For the text-containing cell, return its midpoint in [x, y] coordinate format. 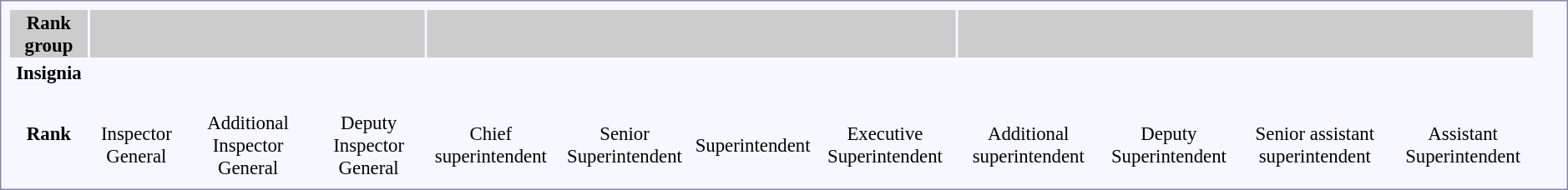
Deputy Superintendent [1169, 133]
Deputy Inspector General [369, 133]
Additional Inspector General [249, 133]
Superintendent [753, 133]
Rank [48, 133]
Executive Superintendent [885, 133]
Senior assistant superintendent [1314, 133]
Senior Superintendent [625, 133]
Chief superintendent [491, 133]
Assistant Superintendent [1463, 133]
Inspector General [137, 133]
Additional superintendent [1029, 133]
Rank group [48, 33]
Insignia [48, 72]
